Determine the [x, y] coordinate at the center of the cell enclosing the given text.  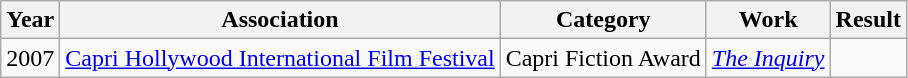
Result [868, 20]
The Inquiry [768, 58]
Capri Hollywood International Film Festival [280, 58]
Year [30, 20]
2007 [30, 58]
Association [280, 20]
Work [768, 20]
Category [603, 20]
Capri Fiction Award [603, 58]
